Identify which cell holds the provided text, then report its (x, y) central coordinate. 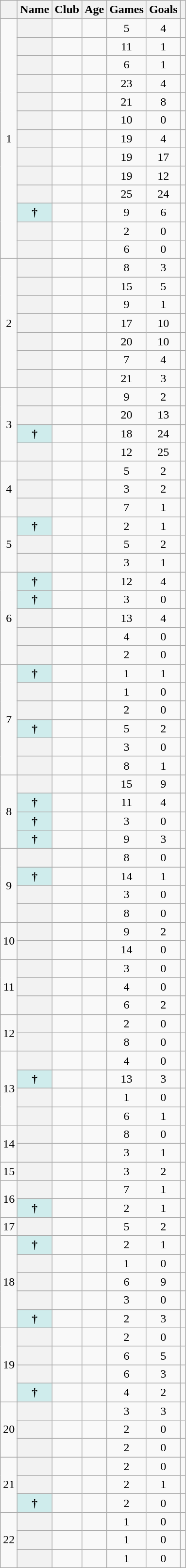
16 (9, 1199)
Name (35, 10)
Club (67, 10)
Goals (163, 10)
Age (94, 10)
Games (127, 10)
22 (9, 1540)
23 (127, 83)
